Search for the cell housing the specified text and yield its (x, y) center coordinate. 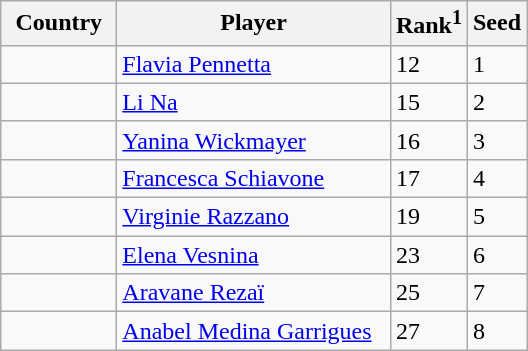
Virginie Razzano (254, 217)
Seed (496, 24)
5 (496, 217)
Aravane Rezaï (254, 293)
Rank1 (428, 24)
19 (428, 217)
8 (496, 331)
Anabel Medina Garrigues (254, 331)
23 (428, 255)
27 (428, 331)
4 (496, 178)
3 (496, 140)
Li Na (254, 102)
25 (428, 293)
Elena Vesnina (254, 255)
Flavia Pennetta (254, 64)
2 (496, 102)
12 (428, 64)
Player (254, 24)
16 (428, 140)
1 (496, 64)
Country (59, 24)
17 (428, 178)
6 (496, 255)
7 (496, 293)
Yanina Wickmayer (254, 140)
Francesca Schiavone (254, 178)
15 (428, 102)
